Return the (X, Y) coordinate for the center point of the cell that contains the specified text.  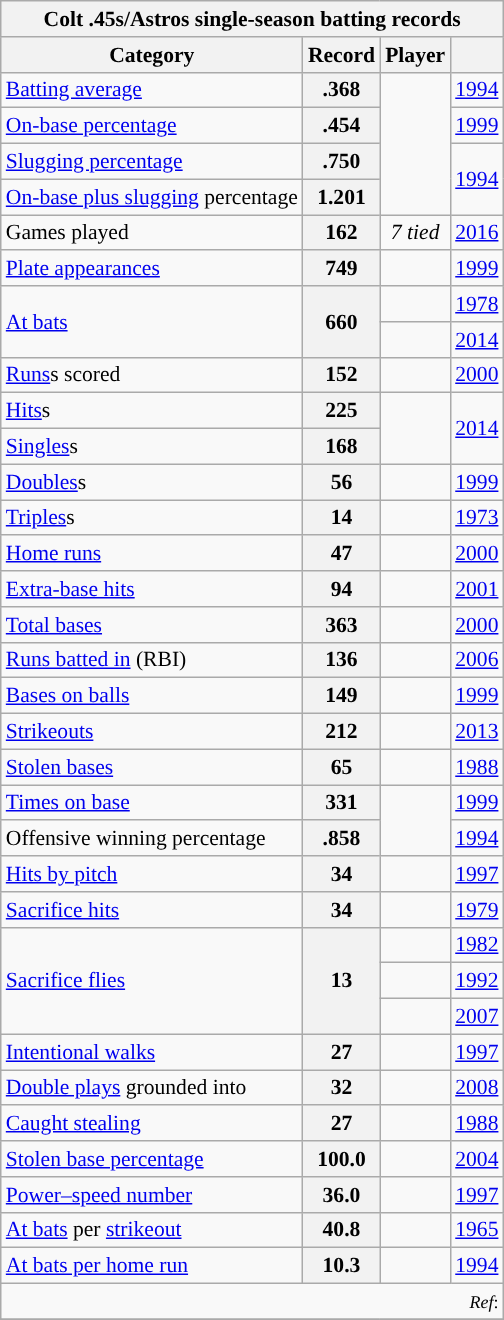
Ref: (252, 1302)
At bats per strikeout (152, 1230)
Hits by pitch (152, 874)
Runss scored (152, 375)
168 (342, 447)
.750 (342, 162)
Colt .45s/Astros single-season batting records (252, 19)
56 (342, 482)
331 (342, 803)
Player (415, 55)
Games played (152, 233)
65 (342, 767)
Times on base (152, 803)
Tripless (152, 518)
Record (342, 55)
1979 (476, 910)
13 (342, 980)
1978 (476, 304)
14 (342, 518)
7 tied (415, 233)
2006 (476, 660)
162 (342, 233)
Slugging percentage (152, 162)
.368 (342, 90)
Caught stealing (152, 1124)
10.3 (342, 1266)
.858 (342, 839)
On-base percentage (152, 126)
Doubless (152, 482)
1.201 (342, 197)
1982 (476, 945)
2008 (476, 1088)
.454 (342, 126)
Runs batted in (RBI) (152, 660)
Total bases (152, 625)
Bases on balls (152, 696)
2016 (476, 233)
Sacrifice hits (152, 910)
Hitss (152, 411)
At bats per home run (152, 1266)
2004 (476, 1159)
2001 (476, 589)
363 (342, 625)
660 (342, 322)
1973 (476, 518)
Offensive winning percentage (152, 839)
149 (342, 696)
2007 (476, 1017)
152 (342, 375)
At bats (152, 322)
Plate appearances (152, 269)
749 (342, 269)
40.8 (342, 1230)
94 (342, 589)
Double plays grounded into (152, 1088)
Power–speed number (152, 1195)
225 (342, 411)
Home runs (152, 554)
47 (342, 554)
36.0 (342, 1195)
Stolen bases (152, 767)
212 (342, 732)
136 (342, 660)
Sacrifice flies (152, 980)
Singless (152, 447)
1992 (476, 981)
On-base plus slugging percentage (152, 197)
Batting average (152, 90)
2013 (476, 732)
Intentional walks (152, 1052)
1965 (476, 1230)
Extra-base hits (152, 589)
Stolen base percentage (152, 1159)
Category (152, 55)
Strikeouts (152, 732)
100.0 (342, 1159)
32 (342, 1088)
